Locate the cell with the specified text and output its (x, y) center coordinate. 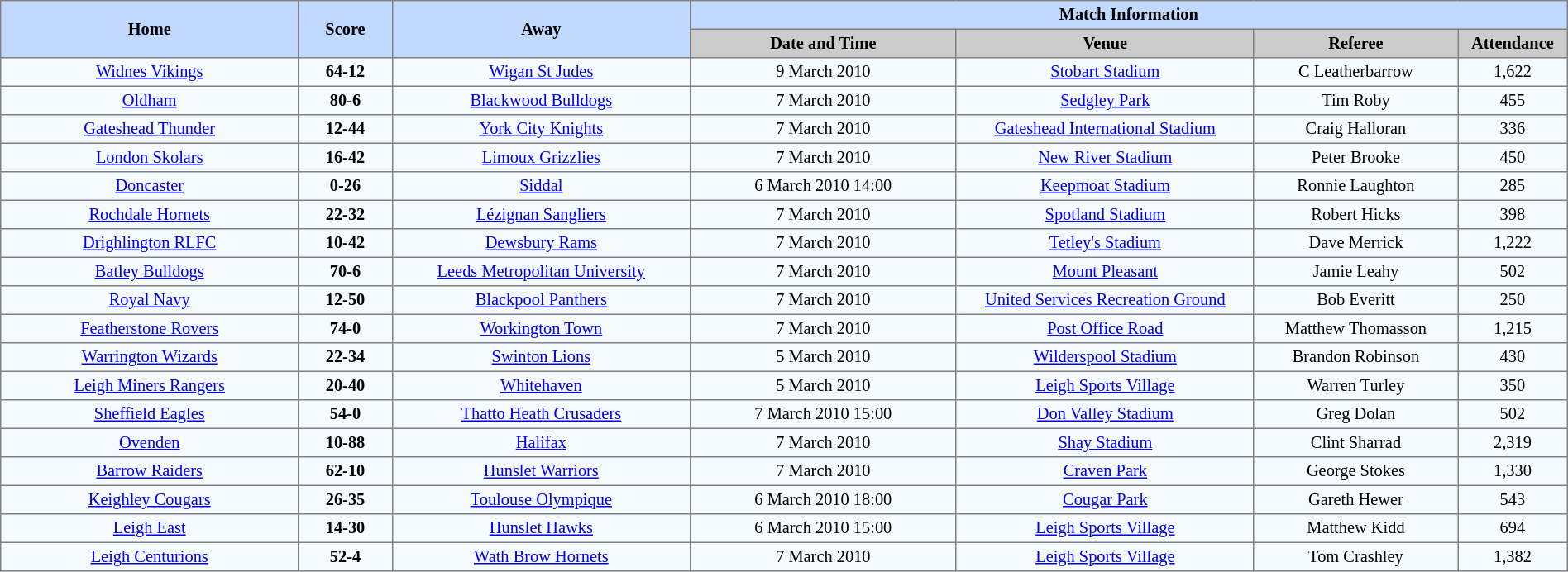
New River Stadium (1105, 157)
430 (1513, 357)
12-50 (346, 300)
Leigh Centurions (150, 556)
Siddal (541, 186)
20-40 (346, 385)
York City Knights (541, 129)
Matthew Thomasson (1355, 328)
398 (1513, 214)
Stobart Stadium (1105, 72)
Score (346, 30)
Dewsbury Rams (541, 243)
Robert Hicks (1355, 214)
Workington Town (541, 328)
Wigan St Judes (541, 72)
Referee (1355, 43)
70-6 (346, 271)
Leigh Miners Rangers (150, 385)
1,222 (1513, 243)
Spotland Stadium (1105, 214)
80-6 (346, 100)
Craven Park (1105, 471)
Batley Bulldogs (150, 271)
Matthew Kidd (1355, 528)
74-0 (346, 328)
450 (1513, 157)
9 March 2010 (823, 72)
6 March 2010 14:00 (823, 186)
694 (1513, 528)
Match Information (1128, 15)
543 (1513, 499)
10-88 (346, 442)
Gareth Hewer (1355, 499)
1,622 (1513, 72)
George Stokes (1355, 471)
22-32 (346, 214)
London Skolars (150, 157)
Tom Crashley (1355, 556)
Mount Pleasant (1105, 271)
Wath Brow Hornets (541, 556)
Featherstone Rovers (150, 328)
Leigh East (150, 528)
Date and Time (823, 43)
250 (1513, 300)
Toulouse Olympique (541, 499)
Lézignan Sangliers (541, 214)
1,382 (1513, 556)
7 March 2010 15:00 (823, 414)
Keighley Cougars (150, 499)
12-44 (346, 129)
Leeds Metropolitan University (541, 271)
6 March 2010 18:00 (823, 499)
Doncaster (150, 186)
Royal Navy (150, 300)
0-26 (346, 186)
52-4 (346, 556)
Rochdale Hornets (150, 214)
C Leatherbarrow (1355, 72)
1,215 (1513, 328)
Jamie Leahy (1355, 271)
Blackwood Bulldogs (541, 100)
1,330 (1513, 471)
Hunslet Hawks (541, 528)
Halifax (541, 442)
Brandon Robinson (1355, 357)
Tetley's Stadium (1105, 243)
54-0 (346, 414)
Don Valley Stadium (1105, 414)
455 (1513, 100)
Barrow Raiders (150, 471)
Warren Turley (1355, 385)
Clint Sharrad (1355, 442)
Limoux Grizzlies (541, 157)
2,319 (1513, 442)
Bob Everitt (1355, 300)
16-42 (346, 157)
285 (1513, 186)
336 (1513, 129)
Ovenden (150, 442)
Attendance (1513, 43)
Whitehaven (541, 385)
Dave Merrick (1355, 243)
Cougar Park (1105, 499)
Keepmoat Stadium (1105, 186)
Craig Halloran (1355, 129)
26-35 (346, 499)
Thatto Heath Crusaders (541, 414)
United Services Recreation Ground (1105, 300)
Away (541, 30)
22-34 (346, 357)
Sheffield Eagles (150, 414)
Oldham (150, 100)
Post Office Road (1105, 328)
Home (150, 30)
Gateshead International Stadium (1105, 129)
Shay Stadium (1105, 442)
Warrington Wizards (150, 357)
64-12 (346, 72)
Ronnie Laughton (1355, 186)
14-30 (346, 528)
Swinton Lions (541, 357)
Sedgley Park (1105, 100)
Tim Roby (1355, 100)
Hunslet Warriors (541, 471)
Wilderspool Stadium (1105, 357)
Venue (1105, 43)
62-10 (346, 471)
Widnes Vikings (150, 72)
Drighlington RLFC (150, 243)
Blackpool Panthers (541, 300)
Peter Brooke (1355, 157)
350 (1513, 385)
6 March 2010 15:00 (823, 528)
Gateshead Thunder (150, 129)
Greg Dolan (1355, 414)
10-42 (346, 243)
